Output the (X, Y) coordinate of the center of the cell containing the given text.  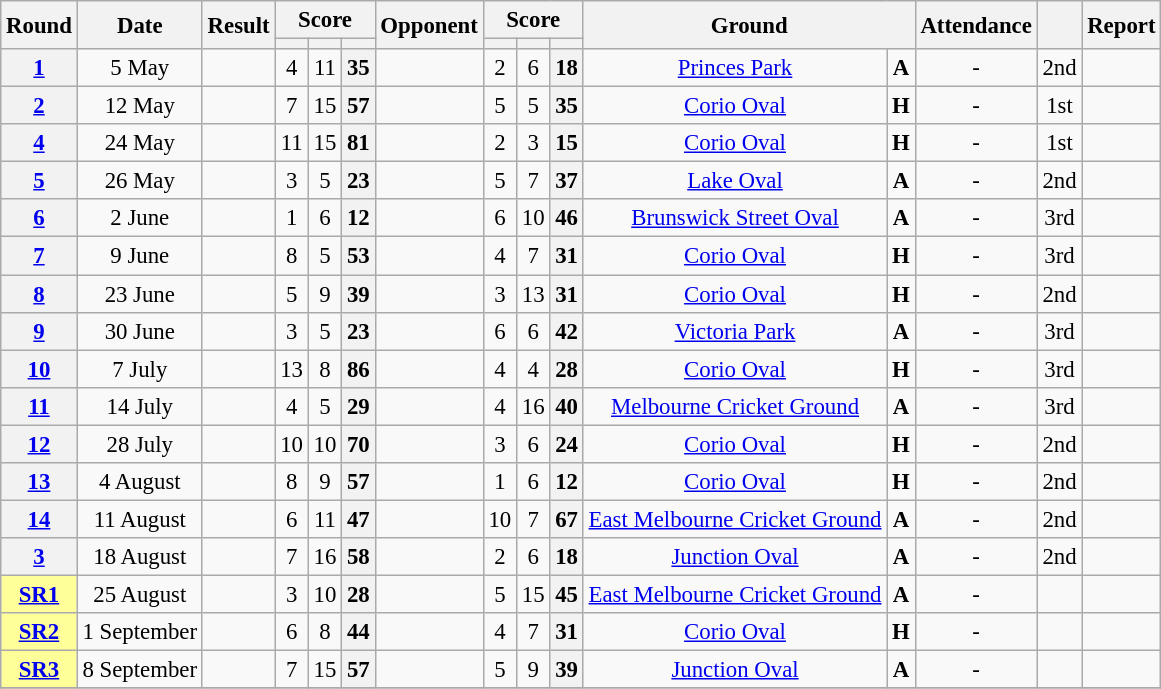
37 (566, 181)
67 (566, 519)
44 (358, 632)
24 May (140, 143)
86 (358, 369)
70 (358, 444)
40 (566, 406)
25 August (140, 594)
14 (39, 519)
24 (566, 444)
2 June (140, 219)
5 May (140, 68)
Princes Park (735, 68)
30 June (140, 331)
Result (238, 25)
46 (566, 219)
45 (566, 594)
12 May (140, 106)
28 July (140, 444)
18 August (140, 557)
81 (358, 143)
Ground (749, 25)
53 (358, 256)
Melbourne Cricket Ground (735, 406)
Victoria Park (735, 331)
1 September (140, 632)
42 (566, 331)
58 (358, 557)
7 July (140, 369)
9 June (140, 256)
8 September (140, 670)
47 (358, 519)
SR2 (39, 632)
Round (39, 25)
11 August (140, 519)
29 (358, 406)
14 July (140, 406)
26 May (140, 181)
Lake Oval (735, 181)
SR1 (39, 594)
Attendance (976, 25)
Report (1122, 25)
SR3 (39, 670)
4 August (140, 482)
Date (140, 25)
Brunswick Street Oval (735, 219)
Opponent (429, 25)
23 June (140, 294)
